Provide the [X, Y] coordinate of the cell's center where the given text is located.  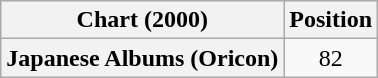
82 [331, 58]
Japanese Albums (Oricon) [142, 58]
Chart (2000) [142, 20]
Position [331, 20]
